Determine the (x, y) coordinate at the center of the cell enclosing the given text.  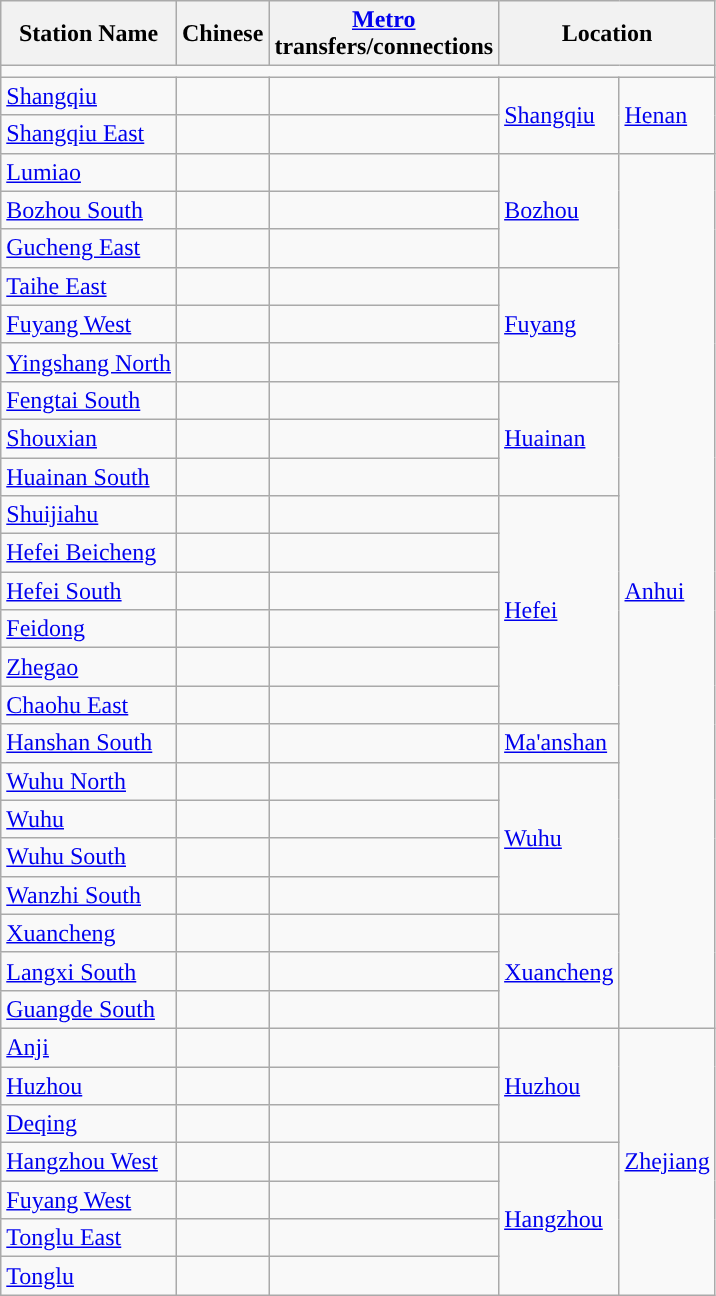
Hefei South (89, 591)
Ma'anshan (559, 743)
Taihe East (89, 286)
Bozhou South (89, 210)
Deqing (89, 1124)
Hefei Beicheng (89, 553)
Zhejiang (667, 1161)
Wuhu North (89, 781)
Shuijiahu (89, 515)
Fengtai South (89, 400)
Tonglu East (89, 1238)
Chaohu East (89, 705)
Zhegao (89, 667)
Anhui (667, 590)
Hanshan South (89, 743)
Shangqiu East (89, 134)
Hefei (559, 610)
Yingshang North (89, 362)
Tonglu (89, 1276)
Bozhou (559, 210)
Lumiao (89, 172)
Feidong (89, 629)
Huainan (559, 438)
Location (608, 34)
Henan (667, 115)
Anji (89, 1047)
Fuyang (559, 324)
Hangzhou West (89, 1162)
Wanzhi South (89, 895)
Station Name (89, 34)
Shouxian (89, 438)
Wuhu South (89, 857)
Gucheng East (89, 248)
Hangzhou (559, 1219)
Huainan South (89, 477)
Langxi South (89, 971)
Chinese (222, 34)
Guangde South (89, 1009)
Metrotransfers/connections (384, 34)
